Identify which cell holds the provided text, then report its [X, Y] central coordinate. 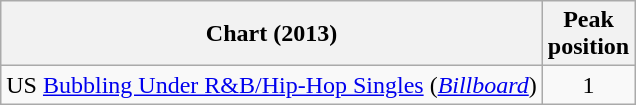
US Bubbling Under R&B/Hip-Hop Singles (Billboard) [272, 85]
1 [588, 85]
Peakposition [588, 34]
Chart (2013) [272, 34]
